Search for the cell housing the specified text and yield its [X, Y] center coordinate. 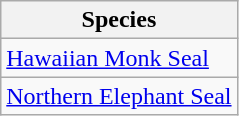
Species [119, 20]
Northern Elephant Seal [119, 96]
Hawaiian Monk Seal [119, 58]
